Identify which cell holds the provided text, then report its (x, y) central coordinate. 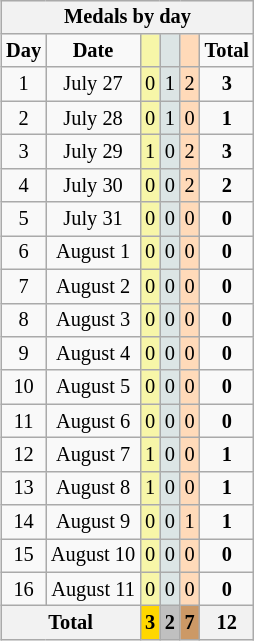
July 30 (93, 185)
July 31 (93, 219)
Date (93, 51)
July 27 (93, 84)
11 (24, 421)
August 5 (93, 387)
August 1 (93, 253)
August 7 (93, 455)
Medals by day (128, 17)
13 (24, 488)
5 (24, 219)
August 11 (93, 589)
15 (24, 556)
14 (24, 522)
August 3 (93, 320)
10 (24, 387)
July 28 (93, 118)
August 8 (93, 488)
July 29 (93, 152)
6 (24, 253)
August 10 (93, 556)
August 9 (93, 522)
4 (24, 185)
8 (24, 320)
9 (24, 354)
16 (24, 589)
Day (24, 51)
August 6 (93, 421)
August 4 (93, 354)
August 2 (93, 286)
